Output the [x, y] coordinate of the center of the cell containing the given text.  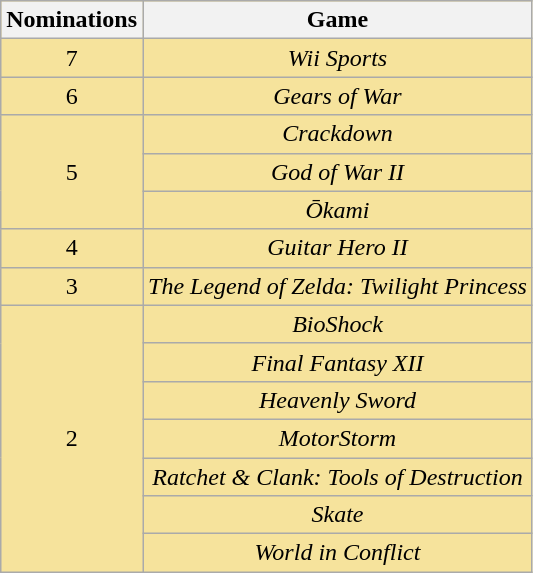
Wii Sports [337, 58]
Gears of War [337, 96]
4 [72, 248]
Game [337, 20]
Crackdown [337, 134]
Guitar Hero II [337, 248]
Ōkami [337, 210]
Heavenly Sword [337, 400]
Skate [337, 515]
3 [72, 286]
Final Fantasy XII [337, 362]
God of War II [337, 172]
6 [72, 96]
Nominations [72, 20]
Ratchet & Clank: Tools of Destruction [337, 477]
MotorStorm [337, 438]
5 [72, 172]
World in Conflict [337, 553]
7 [72, 58]
BioShock [337, 324]
The Legend of Zelda: Twilight Princess [337, 286]
2 [72, 438]
